Extract the (X, Y) coordinate from the center of the cell holding the provided text.  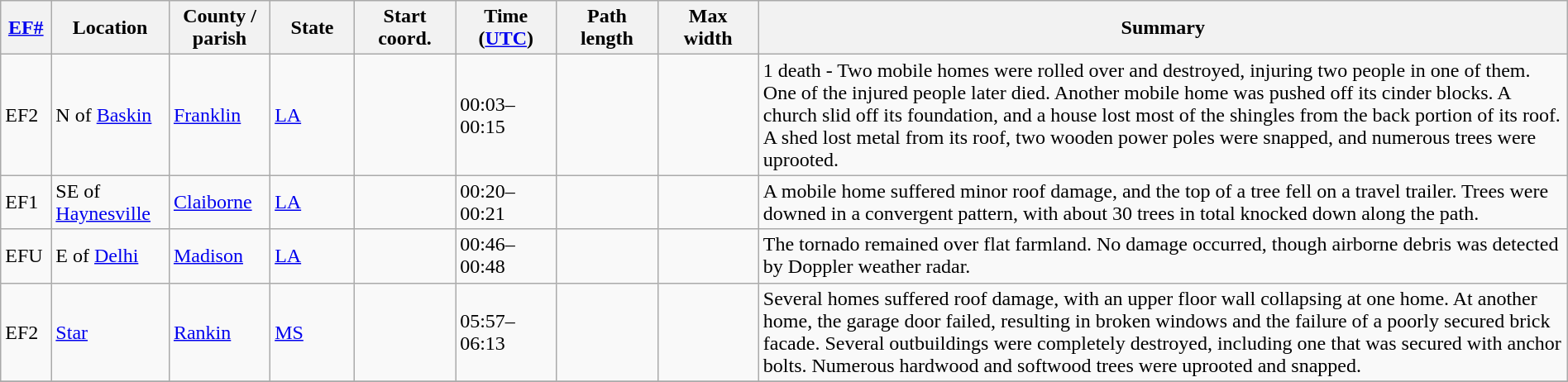
MS (313, 332)
EFU (26, 256)
E of Delhi (111, 256)
00:20–00:21 (506, 202)
Claiborne (219, 202)
Time (UTC) (506, 28)
EF# (26, 28)
00:46–00:48 (506, 256)
Start coord. (404, 28)
Location (111, 28)
SE of Haynesville (111, 202)
County / parish (219, 28)
Path length (607, 28)
EF1 (26, 202)
The tornado remained over flat farmland. No damage occurred, though airborne debris was detected by Doppler weather radar. (1163, 256)
Rankin (219, 332)
N of Baskin (111, 115)
Summary (1163, 28)
Madison (219, 256)
Franklin (219, 115)
State (313, 28)
00:03–00:15 (506, 115)
Max width (708, 28)
Star (111, 332)
05:57–06:13 (506, 332)
